Determine the (X, Y) coordinate at the center of the cell enclosing the given text.  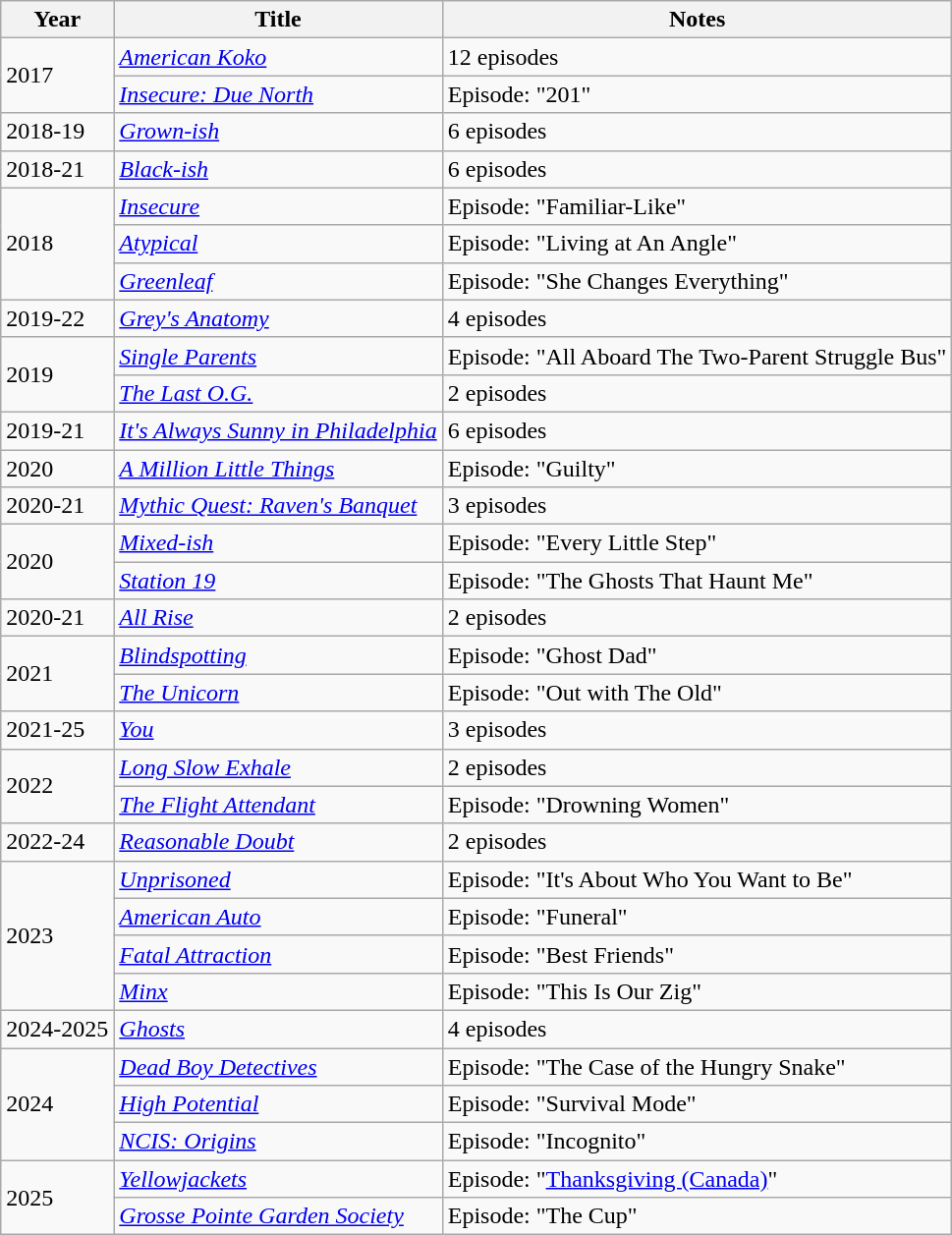
2021 (57, 674)
2018-19 (57, 132)
Long Slow Exhale (278, 767)
The Unicorn (278, 693)
Greenleaf (278, 281)
Atypical (278, 244)
Episode: "Drowning Women" (698, 805)
2025 (57, 1198)
2019-21 (57, 430)
2021-25 (57, 730)
Grey's Anatomy (278, 318)
12 episodes (698, 57)
Episode: "Familiar-Like" (698, 206)
Station 19 (278, 581)
Episode: "Guilty" (698, 469)
Episode: "The Case of the Hungry Snake" (698, 1066)
2022 (57, 786)
2019-22 (57, 318)
2018-21 (57, 169)
Episode: "Ghost Dad" (698, 655)
American Koko (278, 57)
2022-24 (57, 842)
Fatal Attraction (278, 954)
Year (57, 20)
Insecure (278, 206)
Episode: "Thanksgiving (Canada)" (698, 1179)
2019 (57, 374)
High Potential (278, 1104)
Episode: "Survival Mode" (698, 1104)
Episode: "She Changes Everything" (698, 281)
Insecure: Due North (278, 94)
Episode: "Incognito" (698, 1142)
Episode: "201" (698, 94)
It's Always Sunny in Philadelphia (278, 430)
Dead Boy Detectives (278, 1066)
Ghosts (278, 1029)
American Auto (278, 917)
Blindspotting (278, 655)
All Rise (278, 618)
Episode: "Every Little Step" (698, 543)
Episode: "Out with The Old" (698, 693)
Title (278, 20)
Black-ish (278, 169)
Minx (278, 991)
The Last O.G. (278, 393)
Episode: "The Cup" (698, 1216)
Single Parents (278, 356)
Episode: "This Is Our Zig" (698, 991)
NCIS: Origins (278, 1142)
Grown-ish (278, 132)
Episode: "It's About Who You Want to Be" (698, 879)
Episode: "All Aboard The Two-Parent Struggle Bus" (698, 356)
You (278, 730)
2024-2025 (57, 1029)
Episode: "The Ghosts That Haunt Me" (698, 581)
2018 (57, 244)
Episode: "Best Friends" (698, 954)
Episode: "Living at An Angle" (698, 244)
Unprisoned (278, 879)
A Million Little Things (278, 469)
Notes (698, 20)
2017 (57, 76)
Mythic Quest: Raven's Banquet (278, 506)
Yellowjackets (278, 1179)
Reasonable Doubt (278, 842)
Grosse Pointe Garden Society (278, 1216)
The Flight Attendant (278, 805)
Mixed-ish (278, 543)
2023 (57, 935)
2024 (57, 1103)
Episode: "Funeral" (698, 917)
